Return the [x, y] coordinate for the center point of the cell that contains the specified text.  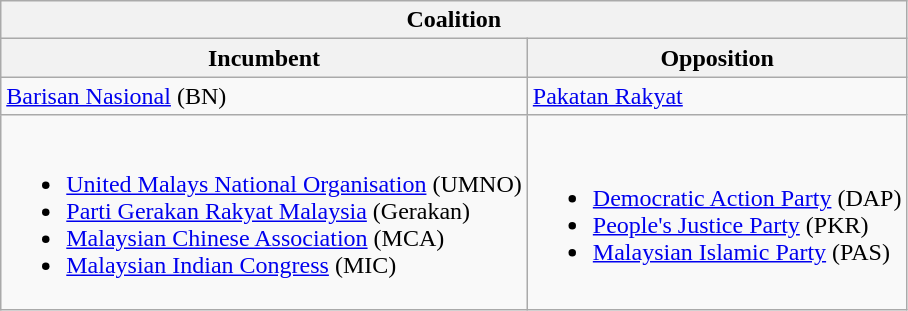
Opposition [717, 58]
Democratic Action Party (DAP) People's Justice Party (PKR) Malaysian Islamic Party (PAS) [717, 212]
Barisan Nasional (BN) [264, 96]
Coalition [454, 20]
Incumbent [264, 58]
Pakatan Rakyat [717, 96]
